Capture the cell that displays the provided text and extract its [X, Y] central coordinate. 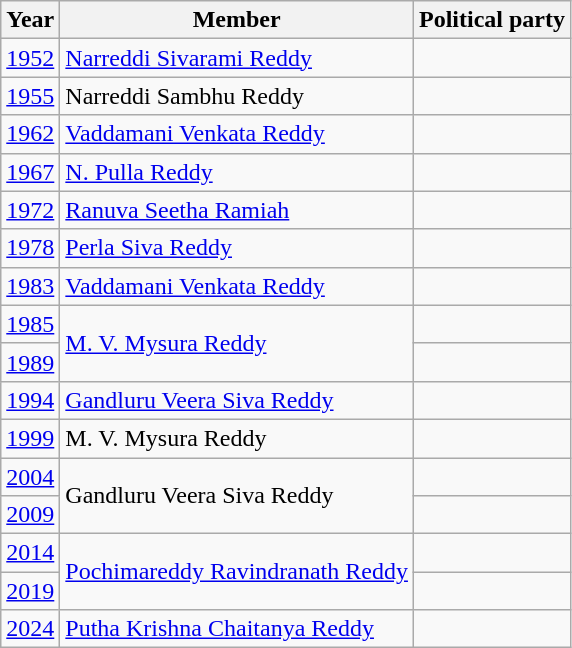
Narreddi Sivarami Reddy [237, 58]
Perla Siva Reddy [237, 248]
N. Pulla Reddy [237, 172]
2014 [30, 553]
2004 [30, 477]
Pochimareddy Ravindranath Reddy [237, 572]
2024 [30, 629]
1978 [30, 248]
Putha Krishna Chaitanya Reddy [237, 629]
1983 [30, 286]
Narreddi Sambhu Reddy [237, 96]
1994 [30, 400]
1989 [30, 362]
1967 [30, 172]
1952 [30, 58]
1985 [30, 324]
Member [237, 20]
2019 [30, 591]
1955 [30, 96]
1999 [30, 438]
Political party [492, 20]
1962 [30, 134]
2009 [30, 515]
1972 [30, 210]
Ranuva Seetha Ramiah [237, 210]
Year [30, 20]
